Determine the [x, y] coordinate at the center of the cell enclosing the given text.  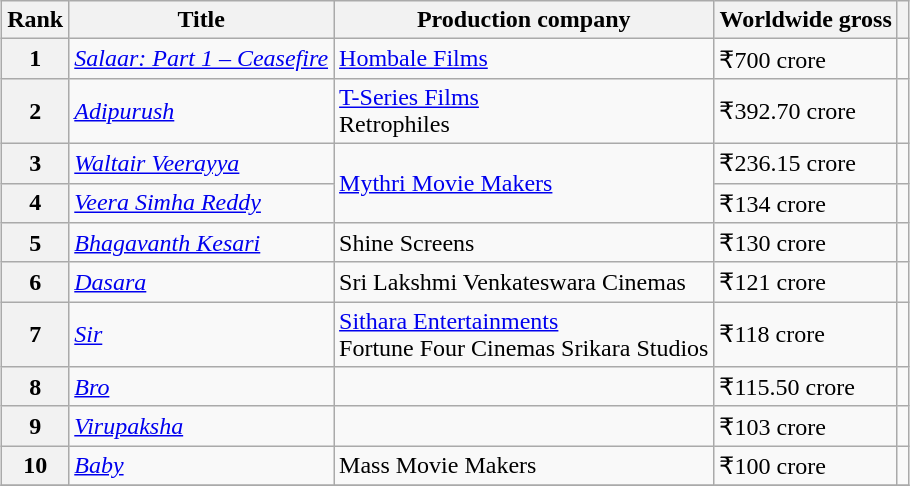
Adipurush [202, 110]
10 [36, 466]
₹130 crore [806, 243]
₹118 crore [806, 334]
Sri Lakshmi Venkateswara Cinemas [524, 282]
₹121 crore [806, 282]
5 [36, 243]
₹392.70 crore [806, 110]
8 [36, 387]
Mass Movie Makers [524, 466]
₹115.50 crore [806, 387]
Sir [202, 334]
Dasara [202, 282]
Veera Simha Reddy [202, 203]
₹134 crore [806, 203]
6 [36, 282]
T-Series FilmsRetrophiles [524, 110]
9 [36, 426]
Hombale Films [524, 59]
Virupaksha [202, 426]
Shine Screens [524, 243]
3 [36, 163]
Bhagavanth Kesari [202, 243]
Bro [202, 387]
Sithara EntertainmentsFortune Four Cinemas Srikara Studios [524, 334]
₹236.15 crore [806, 163]
Baby [202, 466]
Mythri Movie Makers [524, 182]
Worldwide gross [806, 20]
₹100 crore [806, 466]
7 [36, 334]
Rank [36, 20]
Salaar: Part 1 – Ceasefire [202, 59]
Title [202, 20]
Waltair Veerayya [202, 163]
4 [36, 203]
Production company [524, 20]
1 [36, 59]
₹700 crore [806, 59]
2 [36, 110]
₹103 crore [806, 426]
